Return the [x, y] coordinate for the center point of the cell that contains the specified text.  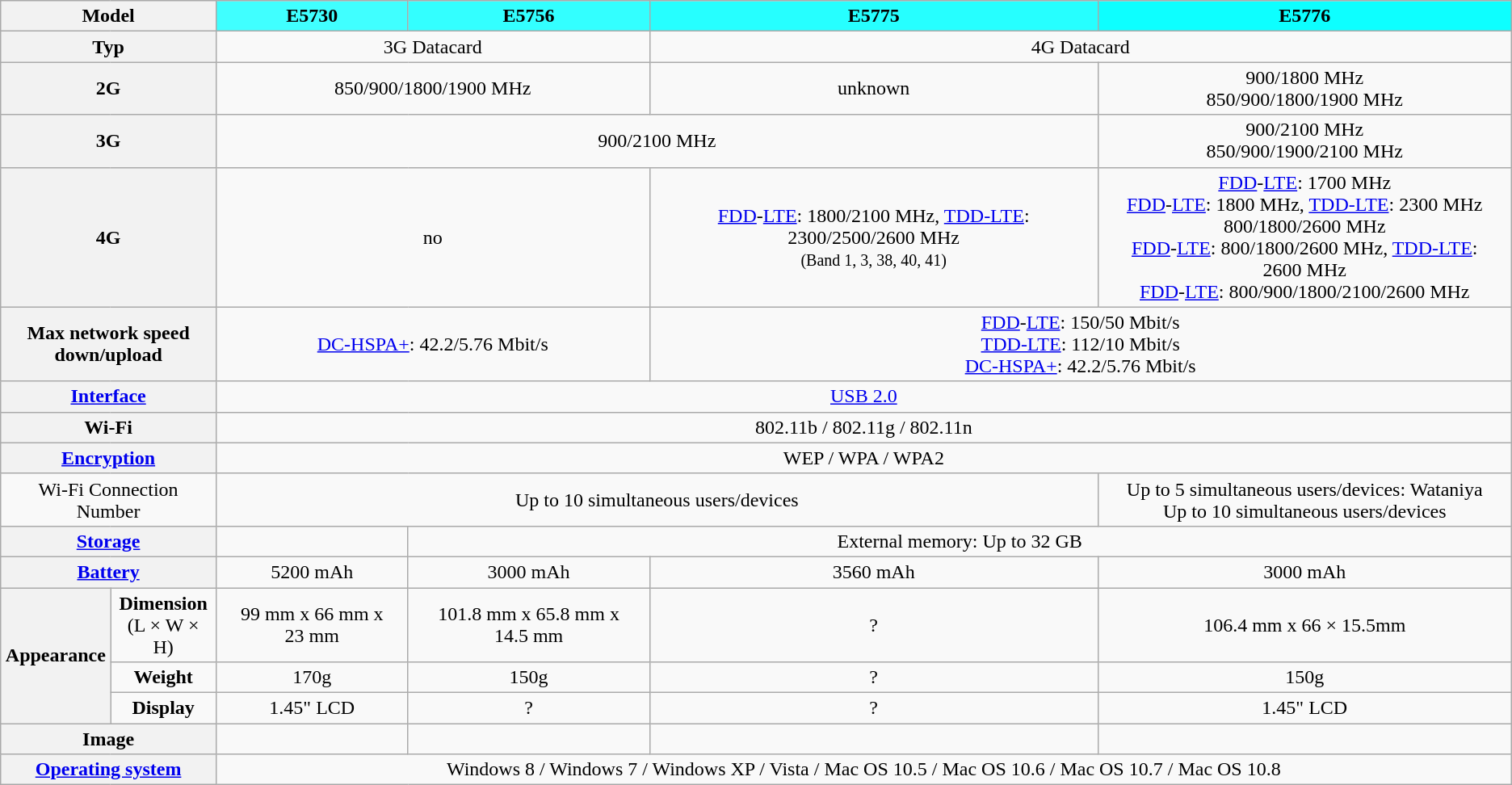
E5756 [528, 16]
850/900/1800/1900 MHz [433, 89]
Wi-Fi [108, 427]
Typ [108, 47]
Battery [108, 572]
99 mm x 66 mm x 23 mm [312, 625]
Up to 10 simultaneous users/devices [657, 499]
106.4 mm x 66 × 15.5mm [1304, 625]
900/1800 MHz850/900/1800/1900 MHz [1304, 89]
Dimension(L × W × H) [163, 625]
5200 mAh [312, 572]
FDD-LTE: 150/50 Mbit/sTDD-LTE: 112/10 Mbit/sDC-HSPA+: 42.2/5.76 Mbit/s [1081, 344]
3560 mAh [874, 572]
170g [312, 678]
Storage [108, 541]
3G [108, 141]
Max network speeddown/upload [108, 344]
Operating system [108, 770]
FDD-LTE: 1800/2100 MHz, TDD-LTE: 2300/2500/2600 MHz(Band 1, 3, 38, 40, 41) [874, 237]
WEP / WPA / WPA2 [863, 458]
E5776 [1304, 16]
no [433, 237]
DC-HSPA+: 42.2/5.76 Mbit/s [433, 344]
900/2100 MHz850/900/1900/2100 MHz [1304, 141]
4G [108, 237]
Image [108, 739]
Model [108, 16]
unknown [874, 89]
E5775 [874, 16]
USB 2.0 [863, 397]
802.11b / 802.11g / 802.11n [863, 427]
3G Datacard [433, 47]
Weight [163, 678]
4G Datacard [1081, 47]
External memory: Up to 32 GB [960, 541]
Up to 5 simultaneous users/devices: WataniyaUp to 10 simultaneous users/devices [1304, 499]
Encryption [108, 458]
Interface [108, 397]
900/2100 MHz [657, 141]
E5730 [312, 16]
Appearance [56, 656]
Display [163, 708]
101.8 mm x 65.8 mm x 14.5 mm [528, 625]
Wi-Fi Connection Number [108, 499]
2G [108, 89]
Windows 8 / Windows 7 / Windows XP / Vista / Mac OS 10.5 / Mac OS 10.6 / Mac OS 10.7 / Mac OS 10.8 [863, 770]
